From the cell containing the given text, extract its center point as [X, Y] coordinate. 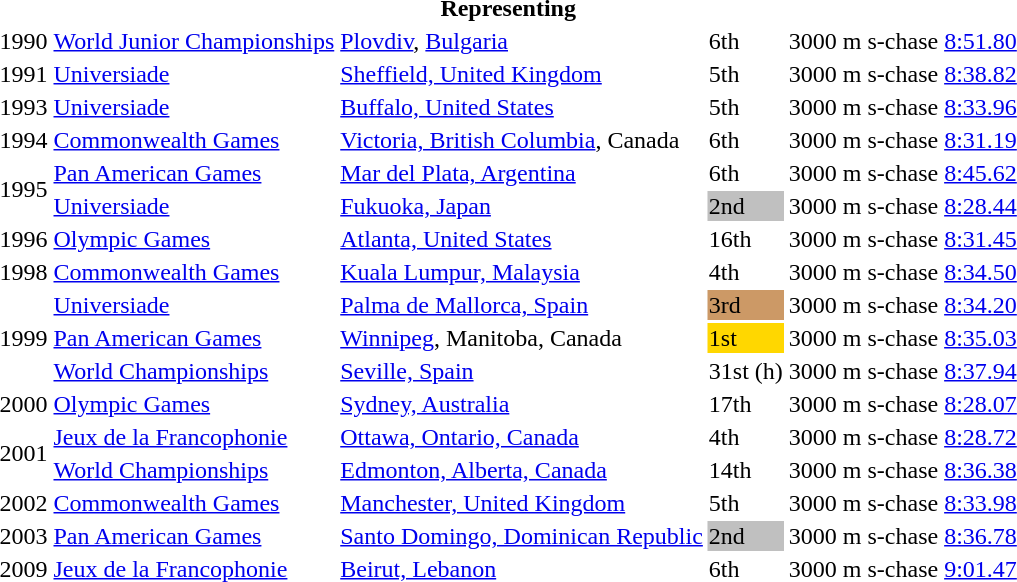
1st [746, 338]
16th [746, 239]
Plovdiv, Bulgaria [522, 41]
14th [746, 470]
Victoria, British Columbia, Canada [522, 140]
Seville, Spain [522, 371]
Manchester, United Kingdom [522, 503]
Kuala Lumpur, Malaysia [522, 272]
Sydney, Australia [522, 404]
Sheffield, United Kingdom [522, 74]
World Junior Championships [194, 41]
17th [746, 404]
Atlanta, United States [522, 239]
Mar del Plata, Argentina [522, 173]
Buffalo, United States [522, 107]
Palma de Mallorca, Spain [522, 305]
3rd [746, 305]
Winnipeg, Manitoba, Canada [522, 338]
Santo Domingo, Dominican Republic [522, 536]
Jeux de la Francophonie [194, 437]
31st (h) [746, 371]
Fukuoka, Japan [522, 206]
Ottawa, Ontario, Canada [522, 437]
Edmonton, Alberta, Canada [522, 470]
